Scan for the cell matching the given text and deliver its (x, y) coordinate at center. 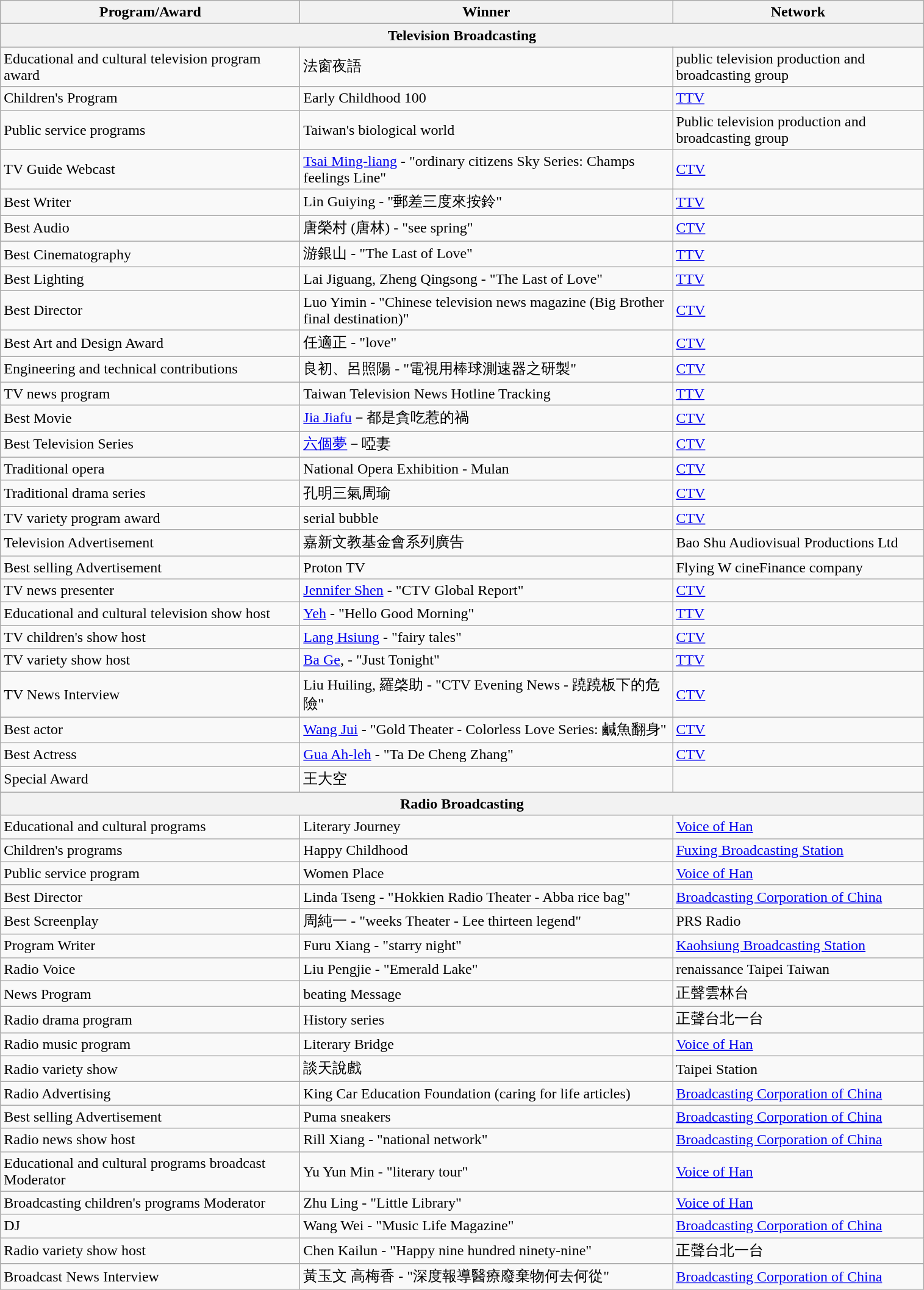
Best Movie (150, 419)
Flying W cineFinance company (798, 567)
Zhu Ling - "Little Library" (487, 1203)
談天說戲 (487, 1069)
Gua Ah-leh - "Ta De Cheng Zhang" (487, 754)
良初、呂照陽 - "電視用棒球測速器之研製" (487, 370)
Tsai Ming-liang - "ordinary citizens Sky Series: Champs feelings Line" (487, 170)
Traditional drama series (150, 493)
Furu Xiang - "starry night" (487, 946)
Educational and cultural programs broadcast Moderator (150, 1172)
TV news presenter (150, 591)
Lai Jiguang, Zheng Qingsong - "The Last of Love" (487, 279)
Best Television Series (150, 444)
Best Cinematography (150, 254)
Luo Yimin - "Chinese television news magazine (Big Brother final destination)" (487, 310)
Early Childhood 100 (487, 98)
Best Actress (150, 754)
Broadcast News Interview (150, 1277)
Radio variety show host (150, 1251)
Wang Jui - "Gold Theater - Colorless Love Series: 鹹魚翻身" (487, 730)
Best actor (150, 730)
Liu Huiling, 羅棨助 - "CTV Evening News - 蹺蹺板下的危險" (487, 694)
Radio Voice (150, 969)
Television Broadcasting (462, 35)
serial bubble (487, 518)
History series (487, 1020)
King Car Education Foundation (caring for life articles) (487, 1094)
Radio drama program (150, 1020)
嘉新文教基金會系列廣告 (487, 543)
renaissance Taipei Taiwan (798, 969)
Radio variety show (150, 1069)
Ba Ge, - "Just Tonight" (487, 660)
Radio music program (150, 1044)
Public television production and broadcasting group (798, 129)
News Program (150, 993)
Television Advertisement (150, 543)
Program Writer (150, 946)
Fuxing Broadcasting Station (798, 850)
Program/Award (150, 12)
Public service program (150, 873)
Lin Guiying - "郵差三度來按鈴" (487, 203)
孔明三氣周瑜 (487, 493)
TV children's show host (150, 637)
DJ (150, 1226)
Taiwan Television News Hotline Tracking (487, 394)
Women Place (487, 873)
Radio Advertising (150, 1094)
Winner (487, 12)
Radio Broadcasting (462, 804)
Literary Bridge (487, 1044)
Taipei Station (798, 1069)
正聲雲林台 (798, 993)
Taiwan's biological world (487, 129)
Jennifer Shen - "CTV Global Report" (487, 591)
TV News Interview (150, 694)
Children's Program (150, 98)
Best Audio (150, 228)
Literary Journey (487, 827)
Engineering and technical contributions (150, 370)
Rill Xiang - "national network" (487, 1140)
beating Message (487, 993)
Broadcasting children's programs Moderator (150, 1203)
Best Art and Design Award (150, 343)
TV variety show host (150, 660)
Liu Pengjie - "Emerald Lake" (487, 969)
Lang Hsiung - "fairy tales" (487, 637)
Children's programs (150, 850)
Wang Wei - "Music Life Magazine" (487, 1226)
TV Guide Webcast (150, 170)
Special Award (150, 780)
王大空 (487, 780)
TV variety program award (150, 518)
唐榮村 (唐林) - "see spring" (487, 228)
Kaohsiung Broadcasting Station (798, 946)
Educational and cultural television program award (150, 67)
Bao Shu Audiovisual Productions Ltd (798, 543)
Yeh - "Hello Good Morning" (487, 614)
Puma sneakers (487, 1117)
Linda Tseng - "Hokkien Radio Theater - Abba rice bag" (487, 896)
National Opera Exhibition - Mulan (487, 469)
Yu Yun Min - "literary tour" (487, 1172)
六個夢－啞妻 (487, 444)
Educational and cultural programs (150, 827)
TV news program (150, 394)
Best Writer (150, 203)
游銀山 - "The Last of Love" (487, 254)
Educational and cultural television show host (150, 614)
Public service programs (150, 129)
Proton TV (487, 567)
Chen Kailun - "Happy nine hundred ninety-nine" (487, 1251)
Happy Childhood (487, 850)
Traditional opera (150, 469)
周純一 - "weeks Theater - Lee thirteen legend" (487, 921)
Network (798, 12)
Best Lighting (150, 279)
Radio news show host (150, 1140)
任適正 - "love" (487, 343)
法窗夜語 (487, 67)
public television production and broadcasting group (798, 67)
Jia Jiafu－都是貪吃惹的禍 (487, 419)
黃玉文 高梅香 - "深度報導醫療廢棄物何去何從" (487, 1277)
PRS Radio (798, 921)
Best Screenplay (150, 921)
